Detect which cell encompasses the target text, then output its (x, y) center coordinate. 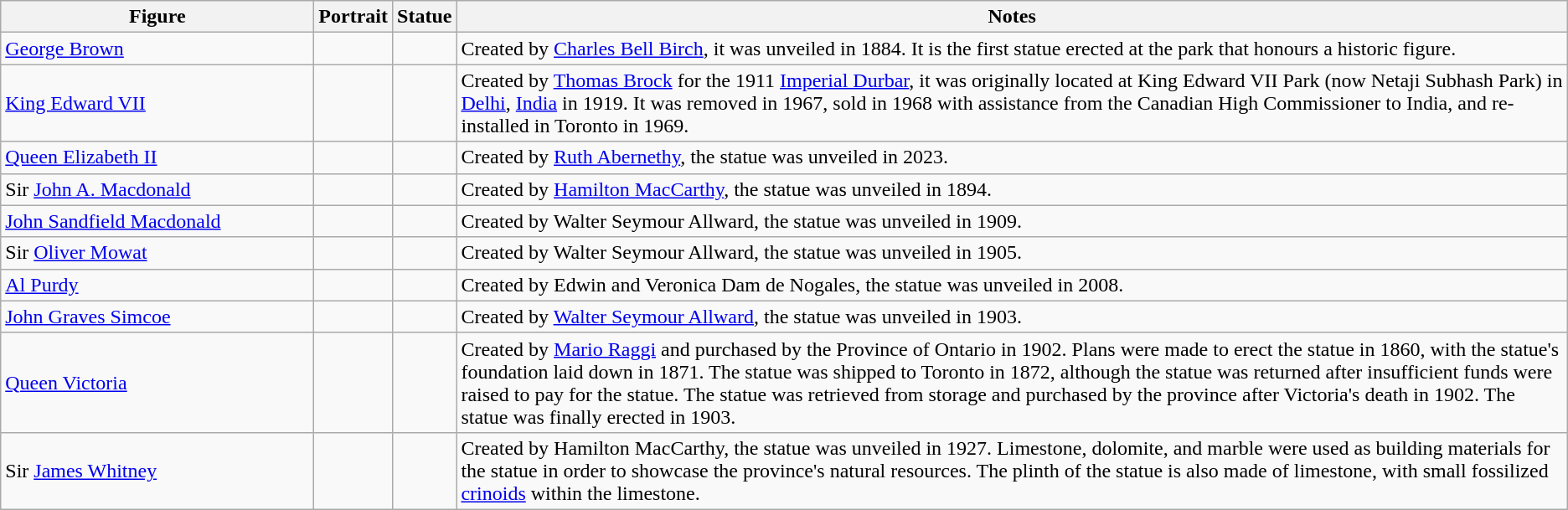
Created by Ruth Abernethy, the statue was unveiled in 2023. (1012, 157)
Created by Charles Bell Birch, it was unveiled in 1884. It is the first statue erected at the park that honours a historic figure. (1012, 49)
Created by Walter Seymour Allward, the statue was unveiled in 1903. (1012, 317)
Sir James Whitney (157, 471)
Sir John A. Macdonald (157, 189)
King Edward VII (157, 103)
Figure (157, 17)
Created by Edwin and Veronica Dam de Nogales, the statue was unveiled in 2008. (1012, 285)
John Graves Simcoe (157, 317)
Sir Oliver Mowat (157, 253)
Queen Victoria (157, 382)
Queen Elizabeth II (157, 157)
Al Purdy (157, 285)
John Sandfield Macdonald (157, 221)
Statue (425, 17)
Created by Hamilton MacCarthy, the statue was unveiled in 1894. (1012, 189)
Created by Walter Seymour Allward, the statue was unveiled in 1905. (1012, 253)
Created by Walter Seymour Allward, the statue was unveiled in 1909. (1012, 221)
George Brown (157, 49)
Notes (1012, 17)
Portrait (353, 17)
